Return the [x, y] coordinate for the center point of the cell that contains the specified text.  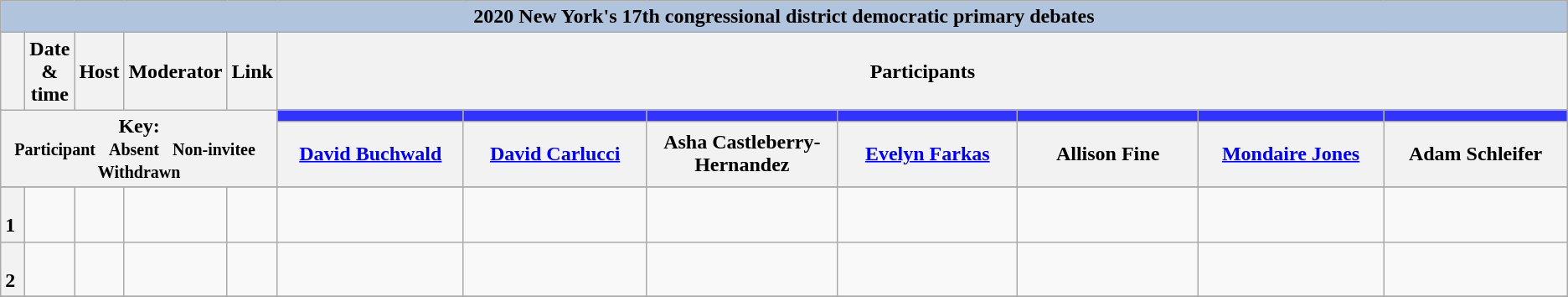
Moderator [176, 71]
Link [252, 71]
Host [99, 71]
Evelyn Farkas [928, 154]
Adam Schleifer [1476, 154]
David Buchwald [370, 154]
Asha Castleberry-Hernandez [742, 154]
Date & time [50, 71]
David Carlucci [554, 154]
Mondaire Jones [1291, 154]
Key: Participant Absent Non-invitee Withdrawn [139, 148]
1 [13, 215]
Allison Fine [1107, 154]
Participants [922, 71]
2 [13, 268]
2020 New York's 17th congressional district democratic primary debates [784, 17]
